Provide the (X, Y) coordinate of the cell's center where the given text is located.  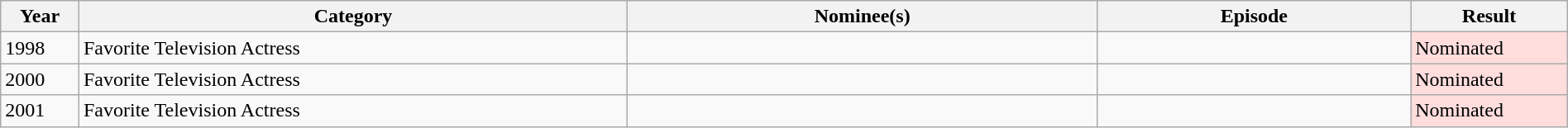
Nominee(s) (863, 17)
Category (352, 17)
1998 (40, 48)
Result (1489, 17)
2000 (40, 79)
2001 (40, 111)
Year (40, 17)
Episode (1254, 17)
